Pinpoint the cell where the given text exists, returning its [x, y] midpoint coordinate. 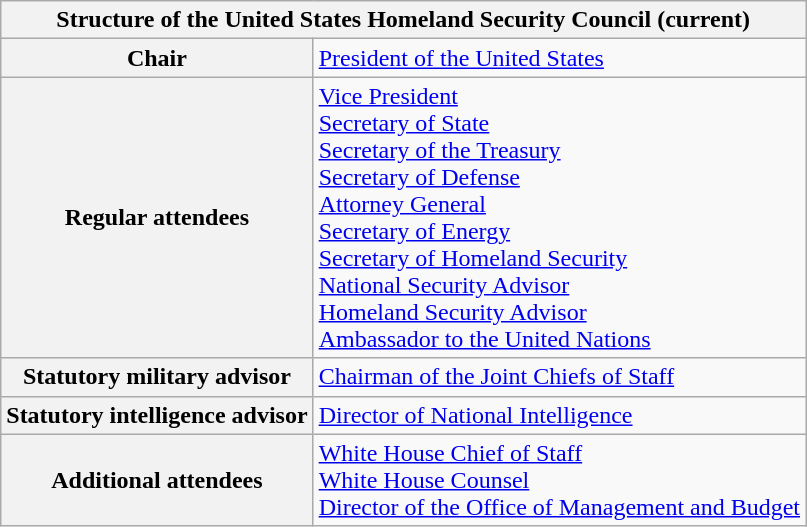
Director of National Intelligence [559, 415]
White House Chief of StaffWhite House CounselDirector of the Office of Management and Budget [559, 480]
Chair [157, 58]
Statutory military advisor [157, 377]
President of the United States [559, 58]
Structure of the United States Homeland Security Council (current) [404, 20]
Statutory intelligence advisor [157, 415]
Additional attendees [157, 480]
Regular attendees [157, 218]
Chairman of the Joint Chiefs of Staff [559, 377]
